Output the [X, Y] coordinate of the center of the cell containing the given text.  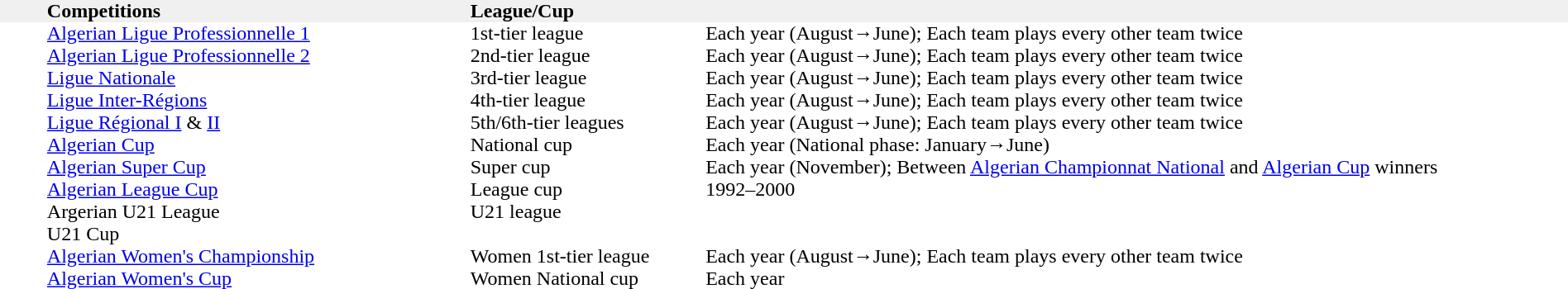
Women 1st-tier league [588, 256]
Ligue Inter-Régions [259, 101]
Ligue Nationale [259, 78]
Algerian Women's Championship [259, 256]
1st-tier league [588, 33]
U21 Cup [259, 235]
Algerian Ligue Professionnelle 2 [259, 56]
Super cup [588, 167]
3rd-tier league [588, 78]
Algerian Cup [259, 145]
2nd-tier league [588, 56]
Competitions [259, 12]
5th/6th-tier leagues [588, 122]
Each year (November); Between Algerian Championnat National and Algerian Cup winners [1136, 167]
National cup [588, 145]
Algerian Super Cup [259, 167]
Each year (National phase: January→June) [1136, 145]
Algerian League Cup [259, 190]
U21 league [588, 211]
4th-tier league [588, 101]
1992–2000 [1136, 190]
League cup [588, 190]
Algerian Ligue Professionnelle 1 [259, 33]
Ligue Régional I & II [259, 122]
League/Cup [588, 12]
Argerian U21 League [259, 211]
